From the cell containing the given text, extract its center point as (X, Y) coordinate. 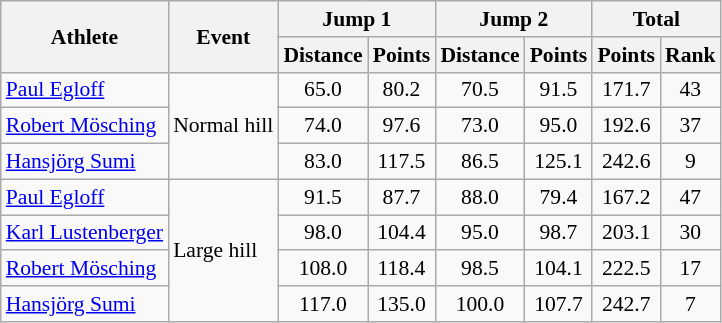
107.7 (559, 304)
70.5 (480, 90)
117.0 (322, 304)
30 (690, 233)
192.6 (626, 126)
97.6 (402, 126)
73.0 (480, 126)
242.7 (626, 304)
Total (656, 19)
117.5 (402, 162)
Normal hill (223, 126)
118.4 (402, 269)
125.1 (559, 162)
100.0 (480, 304)
Jump 1 (356, 19)
9 (690, 162)
37 (690, 126)
7 (690, 304)
98.7 (559, 233)
Large hill (223, 250)
98.0 (322, 233)
79.4 (559, 197)
242.6 (626, 162)
65.0 (322, 90)
104.4 (402, 233)
222.5 (626, 269)
80.2 (402, 90)
74.0 (322, 126)
88.0 (480, 197)
167.2 (626, 197)
47 (690, 197)
Event (223, 36)
83.0 (322, 162)
135.0 (402, 304)
43 (690, 90)
Rank (690, 55)
104.1 (559, 269)
Karl Lustenberger (84, 233)
Athlete (84, 36)
17 (690, 269)
Jump 2 (514, 19)
171.7 (626, 90)
86.5 (480, 162)
98.5 (480, 269)
203.1 (626, 233)
108.0 (322, 269)
87.7 (402, 197)
